Return (X, Y) of the center of cell containing provided text 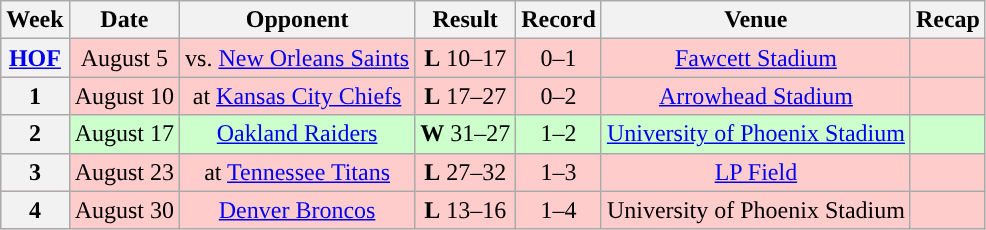
August 30 (124, 210)
Arrowhead Stadium (756, 96)
W 31–27 (466, 134)
L 10–17 (466, 58)
L 17–27 (466, 96)
2 (35, 134)
1–2 (559, 134)
4 (35, 210)
1 (35, 96)
August 5 (124, 58)
August 17 (124, 134)
Fawcett Stadium (756, 58)
Venue (756, 20)
Opponent (298, 20)
1–3 (559, 172)
Denver Broncos (298, 210)
L 13–16 (466, 210)
August 23 (124, 172)
Recap (948, 20)
at Tennessee Titans (298, 172)
L 27–32 (466, 172)
Record (559, 20)
3 (35, 172)
0–2 (559, 96)
LP Field (756, 172)
1–4 (559, 210)
HOF (35, 58)
Oakland Raiders (298, 134)
August 10 (124, 96)
Week (35, 20)
0–1 (559, 58)
Result (466, 20)
at Kansas City Chiefs (298, 96)
Date (124, 20)
vs. New Orleans Saints (298, 58)
